Pinpoint the cell where the given text exists, returning its [x, y] midpoint coordinate. 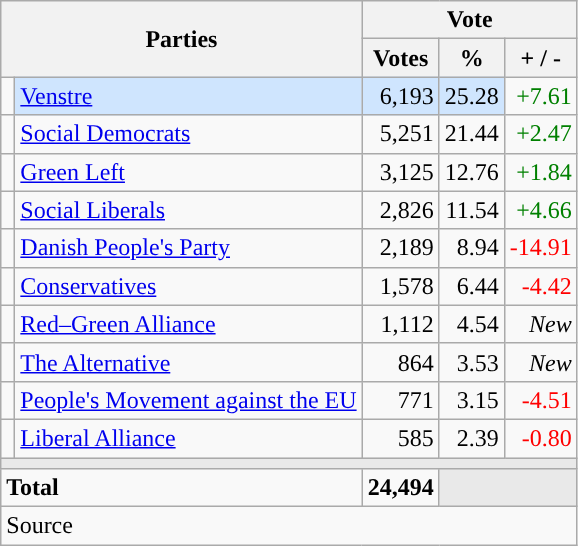
3.53 [472, 362]
24,494 [400, 488]
1,112 [400, 324]
Source [290, 526]
6,193 [400, 96]
6.44 [472, 286]
585 [400, 438]
People's Movement against the EU [188, 400]
11.54 [472, 210]
+4.66 [540, 210]
5,251 [400, 134]
1,578 [400, 286]
864 [400, 362]
Green Left [188, 172]
3.15 [472, 400]
Red–Green Alliance [188, 324]
2.39 [472, 438]
-14.91 [540, 248]
4.54 [472, 324]
2,826 [400, 210]
21.44 [472, 134]
+7.61 [540, 96]
Conservatives [188, 286]
+1.84 [540, 172]
Danish People's Party [188, 248]
+2.47 [540, 134]
Vote [470, 20]
Votes [400, 58]
Social Democrats [188, 134]
+ / - [540, 58]
Total [182, 488]
Parties [182, 39]
12.76 [472, 172]
771 [400, 400]
-4.42 [540, 286]
-0.80 [540, 438]
Liberal Alliance [188, 438]
Venstre [188, 96]
8.94 [472, 248]
% [472, 58]
Social Liberals [188, 210]
-4.51 [540, 400]
25.28 [472, 96]
3,125 [400, 172]
2,189 [400, 248]
The Alternative [188, 362]
